Capture the cell that displays the provided text and extract its (x, y) central coordinate. 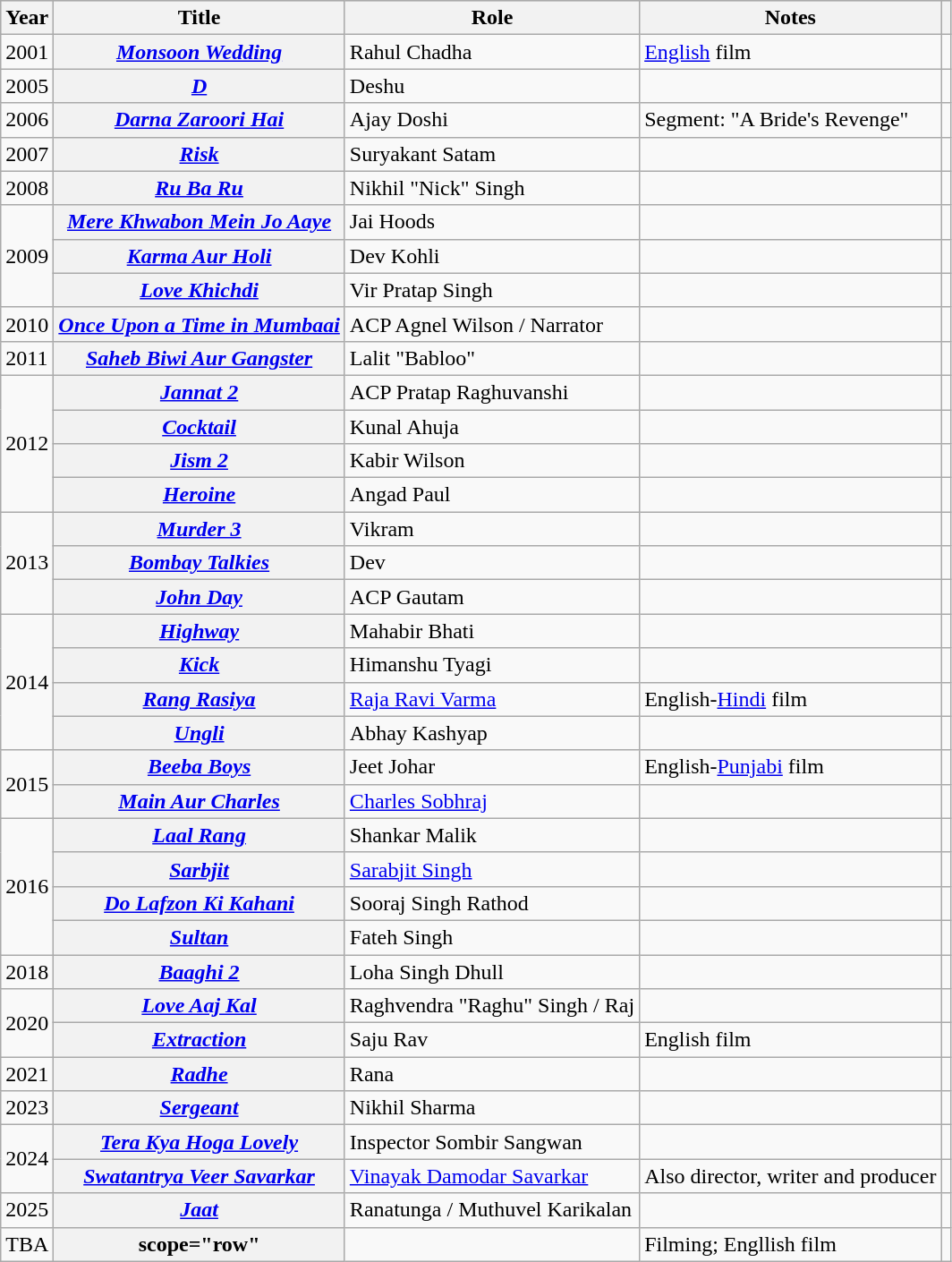
Sarbjit (200, 869)
Kick (200, 665)
Abhay Kashyap (492, 733)
Heroine (200, 495)
2010 (27, 324)
Inspector Sombir Sangwan (492, 1142)
Extraction (200, 1040)
ACP Gautam (492, 597)
Raghvendra "Raghu" Singh / Raj (492, 1006)
Filming; Engllish film (791, 1244)
2021 (27, 1074)
Suryakant Satam (492, 154)
Ungli (200, 733)
2008 (27, 188)
Ajay Doshi (492, 120)
Jism 2 (200, 461)
Risk (200, 154)
Love Aaj Kal (200, 1006)
Kunal Ahuja (492, 427)
Saheb Biwi Aur Gangster (200, 358)
2023 (27, 1108)
Radhe (200, 1074)
ACP Agnel Wilson / Narrator (492, 324)
Sooraj Singh Rathod (492, 903)
Lalit "Babloo" (492, 358)
Fateh Singh (492, 937)
English-Punjabi film (791, 767)
Himanshu Tyagi (492, 665)
Jeet Johar (492, 767)
Monsoon Wedding (200, 52)
Kabir Wilson (492, 461)
2014 (27, 682)
D (200, 86)
2009 (27, 256)
Jannat 2 (200, 392)
Tera Kya Hoga Lovely (200, 1142)
Jai Hoods (492, 222)
Love Khichdi (200, 290)
Rahul Chadha (492, 52)
2016 (27, 886)
Sultan (200, 937)
Loha Singh Dhull (492, 971)
2015 (27, 784)
2011 (27, 358)
Darna Zaroori Hai (200, 120)
Vikram (492, 529)
Highway (200, 631)
Murder 3 (200, 529)
Role (492, 18)
Ranatunga / Muthuvel Karikalan (492, 1210)
2012 (27, 443)
TBA (27, 1244)
Swatantrya Veer Savarkar (200, 1176)
Raja Ravi Varma (492, 699)
Dev (492, 563)
Also director, writer and producer (791, 1176)
2025 (27, 1210)
Ru Ba Ru (200, 188)
2013 (27, 563)
Laal Rang (200, 835)
John Day (200, 597)
Bombay Talkies (200, 563)
2005 (27, 86)
Main Aur Charles (200, 801)
Sergeant (200, 1108)
Segment: "A Bride's Revenge" (791, 120)
Rang Rasiya (200, 699)
Deshu (492, 86)
Mere Khwabon Mein Jo Aaye (200, 222)
Vinayak Damodar Savarkar (492, 1176)
2020 (27, 1023)
Jaat (200, 1210)
2018 (27, 971)
Beeba Boys (200, 767)
Shankar Malik (492, 835)
Baaghi 2 (200, 971)
Title (200, 18)
Saju Rav (492, 1040)
2007 (27, 154)
Once Upon a Time in Mumbaai (200, 324)
English-Hindi film (791, 699)
Year (27, 18)
Vir Pratap Singh (492, 290)
Mahabir Bhati (492, 631)
Nikhil Sharma (492, 1108)
Dev Kohli (492, 256)
2006 (27, 120)
Angad Paul (492, 495)
Sarabjit Singh (492, 869)
Nikhil "Nick" Singh (492, 188)
Karma Aur Holi (200, 256)
scope="row" (200, 1244)
ACP Pratap Raghuvanshi (492, 392)
Notes (791, 18)
Do Lafzon Ki Kahani (200, 903)
2001 (27, 52)
Cocktail (200, 427)
2024 (27, 1159)
Charles Sobhraj (492, 801)
Rana (492, 1074)
